Detect which cell encompasses the target text, then output its (X, Y) center coordinate. 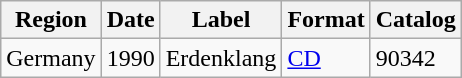
Region (51, 20)
Date (130, 20)
Label (221, 20)
Erdenklang (221, 58)
Format (326, 20)
Catalog (416, 20)
Germany (51, 58)
CD (326, 58)
1990 (130, 58)
90342 (416, 58)
